Provide the (x, y) coordinate of the cell's center where the given text is located.  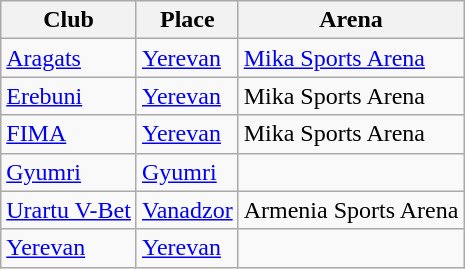
Aragats (69, 58)
Arena (351, 20)
Armenia Sports Arena (351, 210)
Club (69, 20)
Urartu V-Bet (69, 210)
FIMA (69, 134)
Place (187, 20)
Vanadzor (187, 210)
Erebuni (69, 96)
